Detect which cell encompasses the target text, then output its [x, y] center coordinate. 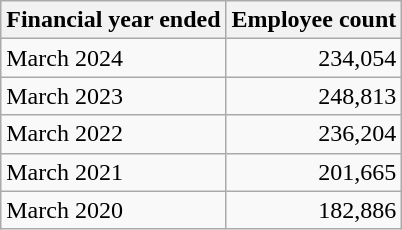
Employee count [314, 20]
March 2024 [114, 58]
March 2020 [114, 210]
182,886 [314, 210]
March 2022 [114, 134]
201,665 [314, 172]
March 2023 [114, 96]
Financial year ended [114, 20]
234,054 [314, 58]
248,813 [314, 96]
March 2021 [114, 172]
236,204 [314, 134]
